Locate the cell with the specified text and output its (x, y) center coordinate. 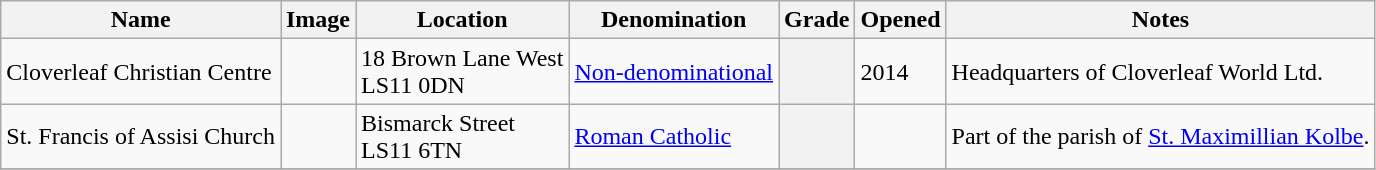
Bismarck StreetLS11 6TN (462, 136)
Denomination (674, 20)
18 Brown Lane WestLS11 0DN (462, 72)
Roman Catholic (674, 136)
Opened (900, 20)
Part of the parish of St. Maximillian Kolbe. (1160, 136)
Notes (1160, 20)
Headquarters of Cloverleaf World Ltd. (1160, 72)
2014 (900, 72)
Name (141, 20)
Location (462, 20)
St. Francis of Assisi Church (141, 136)
Non-denominational (674, 72)
Grade (817, 20)
Image (318, 20)
Cloverleaf Christian Centre (141, 72)
